Return [x, y] of the center of cell containing provided text 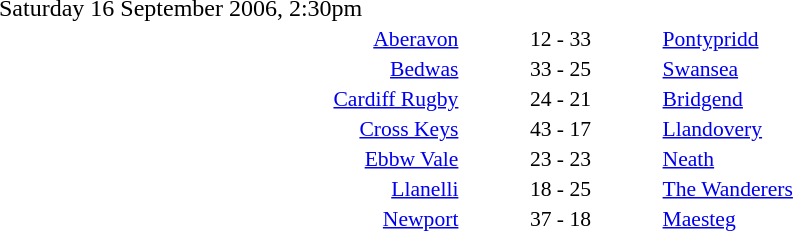
33 - 25 [560, 68]
18 - 25 [560, 188]
43 - 17 [560, 128]
23 - 23 [560, 158]
24 - 21 [560, 98]
12 - 33 [560, 38]
